Search for the cell housing the specified text and yield its (x, y) center coordinate. 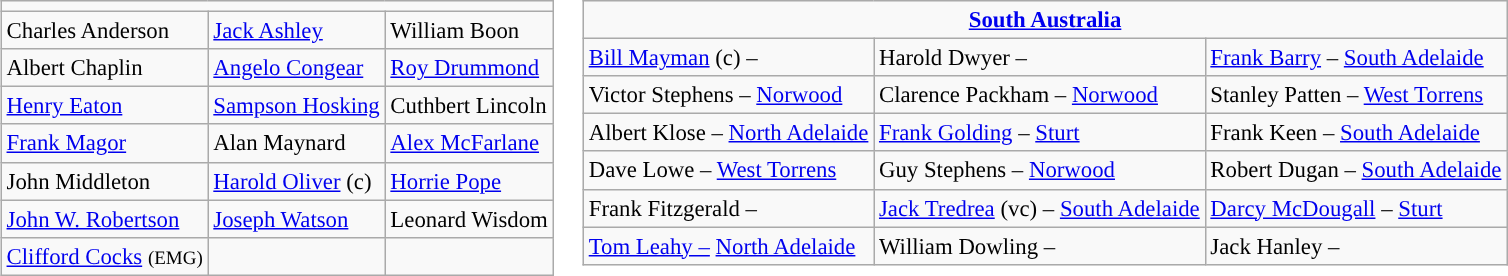
Tom Leahy – North Adelaide (728, 246)
Clarence Packham – Norwood (1040, 95)
John W. Robertson (104, 219)
William Boon (469, 31)
Frank Golding – Sturt (1040, 133)
Frank Magor (104, 143)
Jack Hanley – (1356, 246)
Darcy McDougall – Sturt (1356, 208)
Bill Mayman (c) – (728, 58)
Horrie Pope (469, 181)
Joseph Watson (296, 219)
Leonard Wisdom (469, 219)
Angelo Congear (296, 68)
Dave Lowe – West Torrens (728, 170)
Frank Fitzgerald – (728, 208)
Clifford Cocks (EMG) (104, 256)
Charles Anderson (104, 31)
Alex McFarlane (469, 143)
Frank Keen – South Adelaide (1356, 133)
Guy Stephens – Norwood (1040, 170)
Alan Maynard (296, 143)
Henry Eaton (104, 106)
Frank Barry – South Adelaide (1356, 58)
Stanley Patten – West Torrens (1356, 95)
Albert Klose – North Adelaide (728, 133)
Victor Stephens – Norwood (728, 95)
Harold Oliver (c) (296, 181)
Robert Dugan – South Adelaide (1356, 170)
Harold Dwyer – (1040, 58)
Sampson Hosking (296, 106)
South Australia (1044, 20)
Roy Drummond (469, 68)
Cuthbert Lincoln (469, 106)
Albert Chaplin (104, 68)
John Middleton (104, 181)
William Dowling – (1040, 246)
Jack Tredrea (vc) – South Adelaide (1040, 208)
Jack Ashley (296, 31)
